Find where the given text appears and provide that cell's center as (X, Y) coordinate. 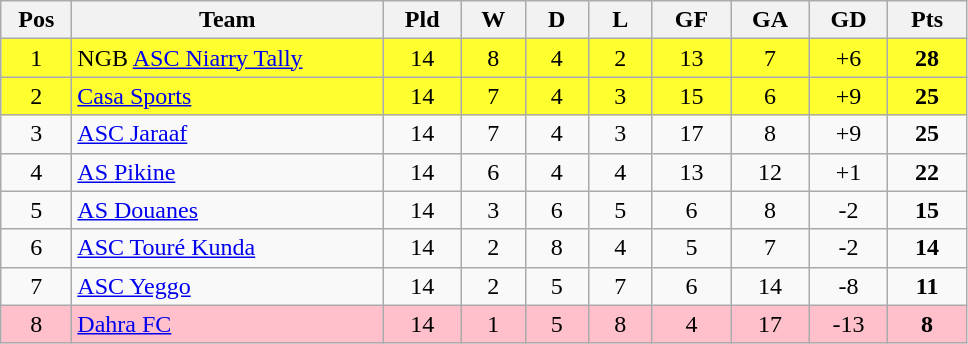
Casa Sports (228, 96)
GF (692, 20)
11 (928, 286)
12 (770, 172)
NGB ASC Niarry Tally (228, 58)
L (621, 20)
+1 (848, 172)
W (493, 20)
GA (770, 20)
-8 (848, 286)
ASC Yeggo (228, 286)
ASC Touré Kunda (228, 248)
AS Douanes (228, 210)
AS Pikine (228, 172)
28 (928, 58)
Dahra FC (228, 324)
-13 (848, 324)
Pos (36, 20)
Pts (928, 20)
D (557, 20)
Pld (422, 20)
GD (848, 20)
22 (928, 172)
+6 (848, 58)
ASC Jaraaf (228, 134)
Team (228, 20)
